Locate the cell with the specified text and output its [x, y] center coordinate. 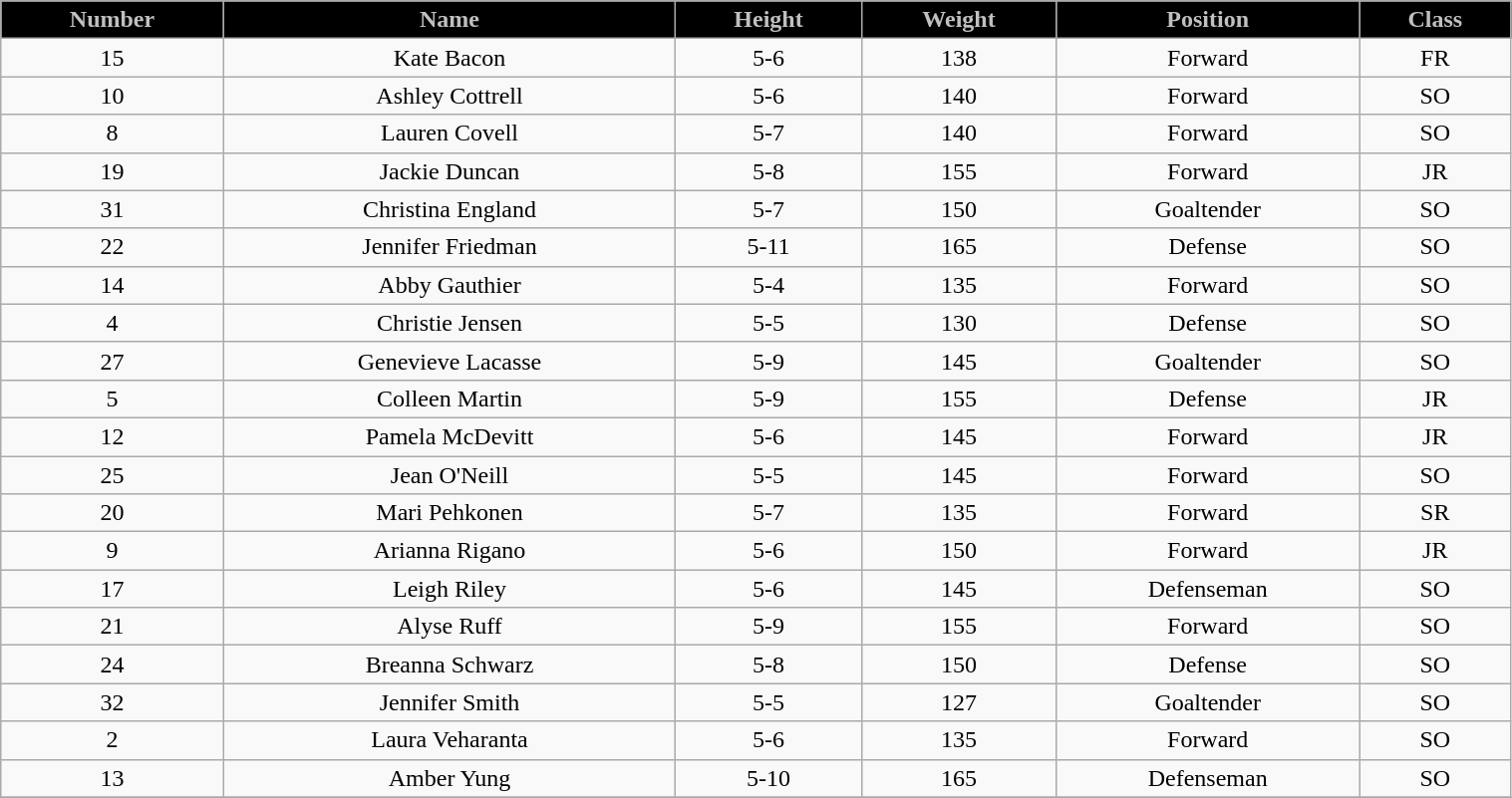
Arianna Rigano [450, 551]
127 [959, 702]
SR [1435, 513]
Pamela McDevitt [450, 436]
22 [112, 247]
32 [112, 702]
27 [112, 361]
Name [450, 20]
Jackie Duncan [450, 171]
4 [112, 323]
21 [112, 627]
130 [959, 323]
10 [112, 96]
17 [112, 589]
Laura Veharanta [450, 740]
FR [1435, 58]
9 [112, 551]
14 [112, 285]
5-4 [768, 285]
138 [959, 58]
Kate Bacon [450, 58]
19 [112, 171]
Mari Pehkonen [450, 513]
Class [1435, 20]
Leigh Riley [450, 589]
Ashley Cottrell [450, 96]
Number [112, 20]
13 [112, 778]
Christina England [450, 209]
Jennifer Smith [450, 702]
5 [112, 399]
Christie Jensen [450, 323]
Jennifer Friedman [450, 247]
Weight [959, 20]
5-10 [768, 778]
25 [112, 475]
5-11 [768, 247]
Lauren Covell [450, 133]
Alyse Ruff [450, 627]
Colleen Martin [450, 399]
2 [112, 740]
Breanna Schwarz [450, 665]
12 [112, 436]
Jean O'Neill [450, 475]
24 [112, 665]
Height [768, 20]
8 [112, 133]
Genevieve Lacasse [450, 361]
20 [112, 513]
Amber Yung [450, 778]
Abby Gauthier [450, 285]
31 [112, 209]
Position [1208, 20]
15 [112, 58]
